Output the [X, Y] coordinate of the center of the cell containing the given text.  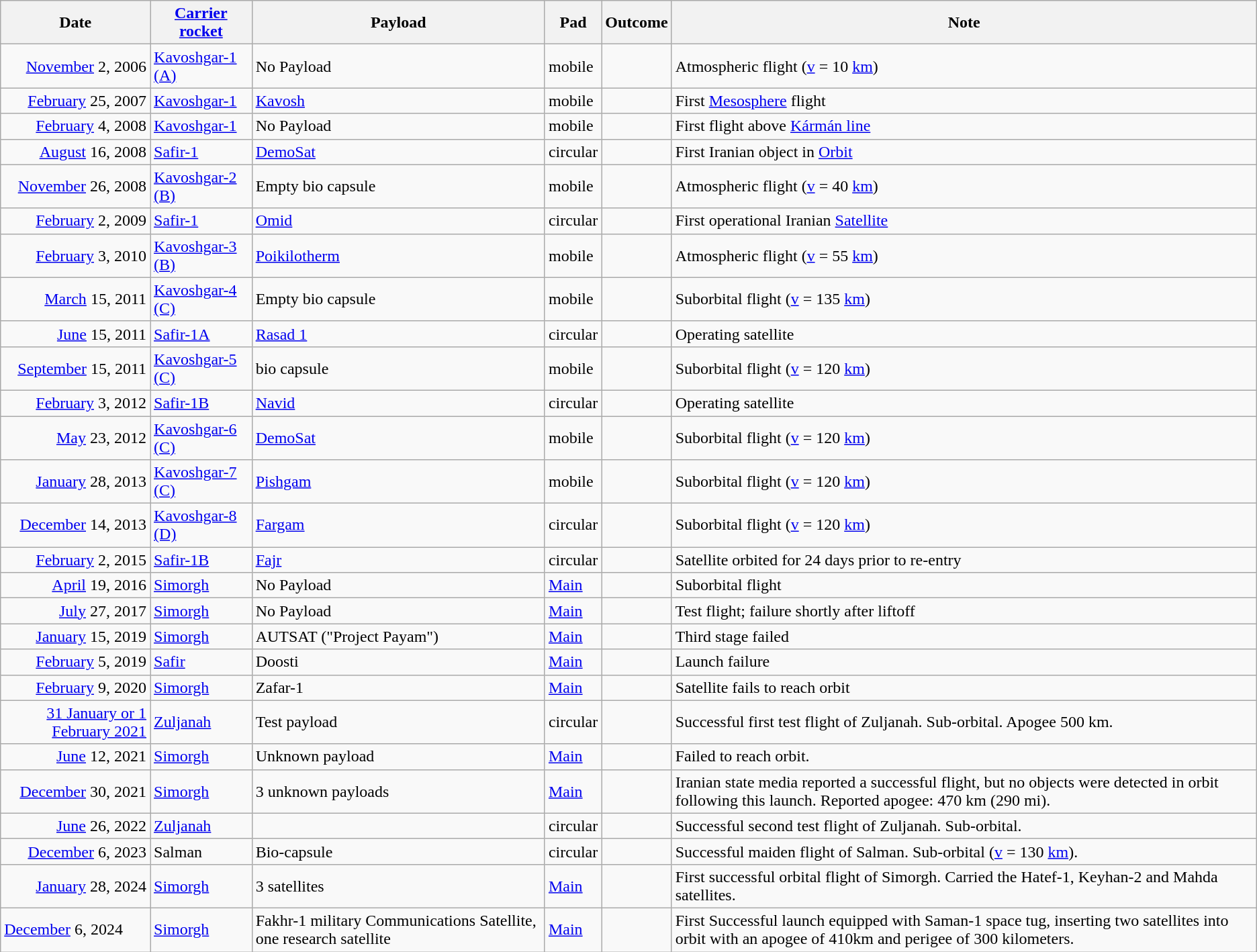
31 January or 1 February 2021 [75, 722]
Fajr [398, 560]
December 6, 2023 [75, 851]
November 26, 2008 [75, 187]
Satellite fails to reach orbit [964, 687]
Date [75, 23]
February 3, 2012 [75, 403]
Third stage failed [964, 636]
January 28, 2024 [75, 886]
Fargam [398, 525]
Test payload [398, 722]
May 23, 2012 [75, 438]
Fakhr-1 military Communications Satellite, one research satellite [398, 929]
3 satellites [398, 886]
Kavosh [398, 101]
Test flight; failure shortly after liftoff [964, 611]
December 6, 2024 [75, 929]
June 12, 2021 [75, 757]
Kavoshgar-8 (D) [201, 525]
Outcome [637, 23]
December 14, 2013 [75, 525]
Iranian state media reported a successful flight, but no objects were detected in orbit following this launch. Reported apogee: 470 km (290 mi). [964, 791]
Successful second test flight of Zuljanah. Sub-orbital. [964, 826]
Unknown payload [398, 757]
Kavoshgar-3 (B) [201, 255]
AUTSAT ("Project Payam") [398, 636]
bio capsule [398, 368]
First flight above Kármán line [964, 126]
Poikilotherm [398, 255]
January 15, 2019 [75, 636]
Rasad 1 [398, 334]
February 25, 2007 [75, 101]
Salman [201, 851]
First Iranian object in Orbit [964, 152]
Atmospheric flight (v = 55 km) [964, 255]
Carrier rocket [201, 23]
Successful first test flight of Zuljanah. Sub-orbital. Apogee 500 km. [964, 722]
3 unknown payloads [398, 791]
Doosti [398, 662]
June 15, 2011 [75, 334]
July 27, 2017 [75, 611]
Payload [398, 23]
Kavoshgar-2 (B) [201, 187]
Omid [398, 221]
Kavoshgar-7 (C) [201, 482]
September 15, 2011 [75, 368]
Kavoshgar-1 (A) [201, 66]
November 2, 2006 [75, 66]
First Mesosphere flight [964, 101]
Kavoshgar-4 (C) [201, 299]
June 26, 2022 [75, 826]
February 2, 2009 [75, 221]
Kavoshgar-5 (C) [201, 368]
First operational Iranian Satellite [964, 221]
Suborbital flight (v = 135 km) [964, 299]
Bio-capsule [398, 851]
Kavoshgar-6 (C) [201, 438]
Failed to reach orbit. [964, 757]
March 15, 2011 [75, 299]
February 9, 2020 [75, 687]
Navid [398, 403]
December 30, 2021 [75, 791]
Note [964, 23]
Satellite orbited for 24 days prior to re-entry [964, 560]
February 4, 2008 [75, 126]
Safir [201, 662]
Pishgam [398, 482]
April 19, 2016 [75, 585]
February 5, 2019 [75, 662]
January 28, 2013 [75, 482]
Zafar-1 [398, 687]
Atmospheric flight (v = 40 km) [964, 187]
Atmospheric flight (v = 10 km) [964, 66]
Successful maiden flight of Salman. Sub-orbital (v = 130 km). [964, 851]
Pad [573, 23]
Safir-1A [201, 334]
First successful orbital flight of Simorgh. Carried the Hatef-1, Keyhan-2 and Mahda satellites. [964, 886]
February 3, 2010 [75, 255]
August 16, 2008 [75, 152]
February 2, 2015 [75, 560]
Suborbital flight [964, 585]
First Successful launch equipped with Saman-1 space tug, inserting two satellites into orbit with an apogee of 410km and perigee of 300 kilometers. [964, 929]
Launch failure [964, 662]
